Detect which cell encompasses the target text, then output its [x, y] center coordinate. 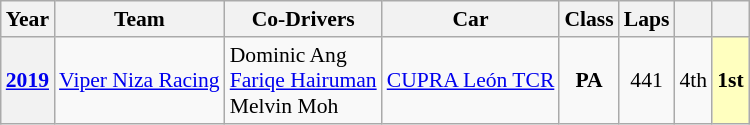
Dominic Ang Fariqe Hairuman Melvin Moh [304, 80]
Class [588, 19]
Team [140, 19]
Car [471, 19]
4th [693, 80]
Laps [647, 19]
PA [588, 80]
Co-Drivers [304, 19]
Year [28, 19]
441 [647, 80]
1st [730, 80]
2019 [28, 80]
CUPRA León TCR [471, 80]
Viper Niza Racing [140, 80]
